Provide the (x, y) coordinate of the cell's center where the given text is located.  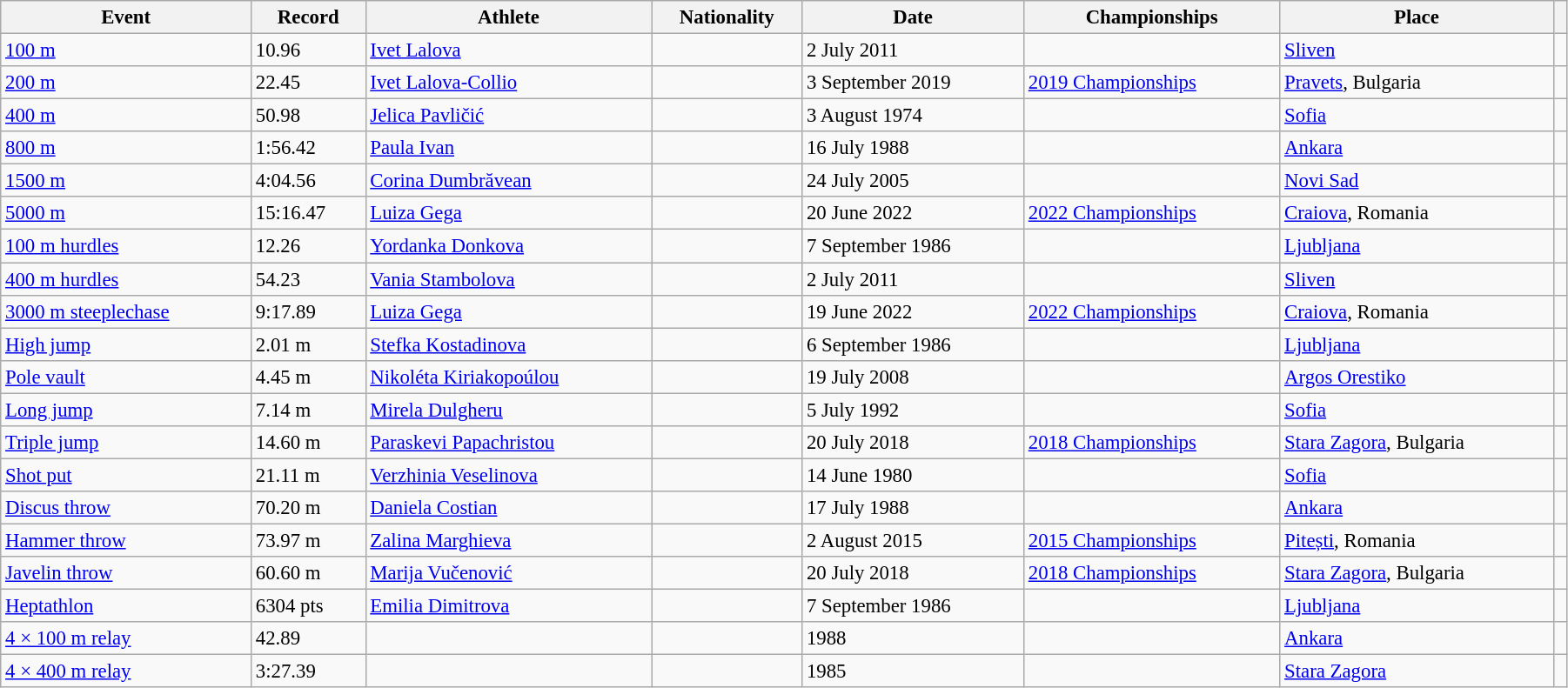
Javelin throw (126, 573)
14.60 m (308, 443)
24 July 2005 (914, 181)
73.97 m (308, 540)
6 September 1986 (914, 344)
Yordanka Donkova (508, 246)
9:17.89 (308, 311)
100 m hurdles (126, 246)
200 m (126, 83)
5 July 1992 (914, 410)
Long jump (126, 410)
Novi Sad (1417, 181)
Ivet Lalova (508, 50)
Pravets, Bulgaria (1417, 83)
Shot put (126, 475)
1500 m (126, 181)
Hammer throw (126, 540)
Triple jump (126, 443)
Jelica Pavličić (508, 116)
Daniela Costian (508, 508)
Vania Stambolova (508, 279)
20 June 2022 (914, 213)
Paula Ivan (508, 148)
Event (126, 17)
Corina Dumbrăvean (508, 181)
60.60 m (308, 573)
Championships (1151, 17)
100 m (126, 50)
42.89 (308, 638)
4.45 m (308, 377)
50.98 (308, 116)
17 July 1988 (914, 508)
19 June 2022 (914, 311)
22.45 (308, 83)
Nikoléta Kiriakopoúlou (508, 377)
14 June 1980 (914, 475)
4 × 100 m relay (126, 638)
5000 m (126, 213)
3 September 2019 (914, 83)
Zalina Marghieva (508, 540)
Pitești, Romania (1417, 540)
Paraskevi Papachristou (508, 443)
3:27.39 (308, 671)
2 August 2015 (914, 540)
Pole vault (126, 377)
4:04.56 (308, 181)
4 × 400 m relay (126, 671)
2015 Championships (1151, 540)
Discus throw (126, 508)
Argos Orestiko (1417, 377)
Heptathlon (126, 606)
Mirela Dulgheru (508, 410)
1988 (914, 638)
800 m (126, 148)
16 July 1988 (914, 148)
Date (914, 17)
Verzhinia Veselinova (508, 475)
21.11 m (308, 475)
2.01 m (308, 344)
Record (308, 17)
1:56.42 (308, 148)
2019 Championships (1151, 83)
1985 (914, 671)
Nationality (727, 17)
Emilia Dimitrova (508, 606)
Athlete (508, 17)
High jump (126, 344)
400 m hurdles (126, 279)
Marija Vučenović (508, 573)
400 m (126, 116)
70.20 m (308, 508)
10.96 (308, 50)
3 August 1974 (914, 116)
12.26 (308, 246)
Ivet Lalova-Collio (508, 83)
54.23 (308, 279)
Stara Zagora (1417, 671)
3000 m steeplechase (126, 311)
Place (1417, 17)
7.14 m (308, 410)
6304 pts (308, 606)
15:16.47 (308, 213)
Stefka Kostadinova (508, 344)
19 July 2008 (914, 377)
